Pinpoint the cell where the given text exists, returning its (X, Y) midpoint coordinate. 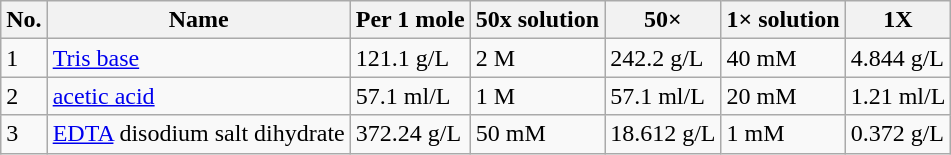
50 mM (537, 134)
50× (663, 20)
0.372 g/L (898, 134)
242.2 g/L (663, 58)
1 M (537, 96)
50x solution (537, 20)
Per 1 mole (410, 20)
372.24 g/L (410, 134)
1 mM (783, 134)
No. (24, 20)
20 mM (783, 96)
1× solution (783, 20)
121.1 g/L (410, 58)
4.844 g/L (898, 58)
18.612 g/L (663, 134)
Tris base (198, 58)
3 (24, 134)
40 mM (783, 58)
2 M (537, 58)
2 (24, 96)
EDTA disodium salt dihydrate (198, 134)
Name (198, 20)
1.21 ml/L (898, 96)
1X (898, 20)
acetic acid (198, 96)
1 (24, 58)
